Provide the [X, Y] coordinate of the cell's center where the given text is located.  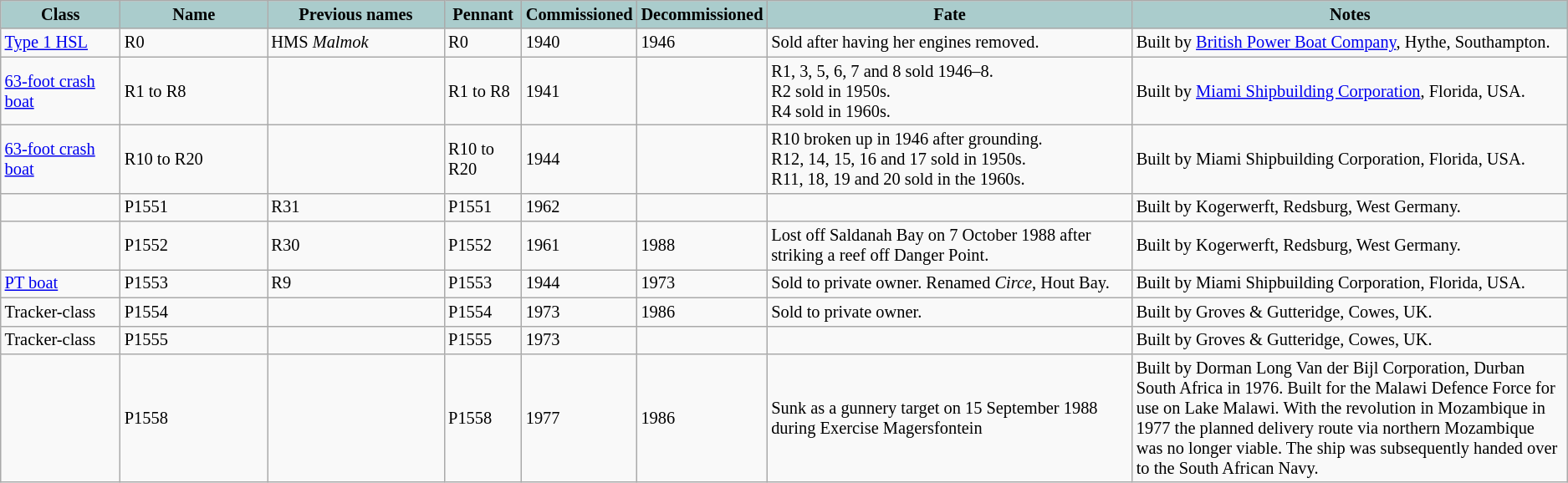
Lost off Saldanah Bay on 7 October 1988 after striking a reef off Danger Point. [950, 246]
HMS Malmok [356, 43]
1941 [580, 91]
R30 [356, 246]
Sold to private owner. Renamed Circe, Hout Bay. [950, 283]
Sold after having her engines removed. [950, 43]
R31 [356, 207]
1946 [702, 43]
Decommissioned [702, 14]
Sunk as a gunnery target on 15 September 1988 during Exercise Magersfontein [950, 418]
R1, 3, 5, 6, 7 and 8 sold 1946–8.R2 sold in 1950s.R4 sold in 1960s. [950, 91]
1977 [580, 418]
Sold to private owner. [950, 312]
PT boat [60, 283]
1988 [702, 246]
Previous names [356, 14]
Class [60, 14]
1961 [580, 246]
1962 [580, 207]
Fate [950, 14]
Notes [1350, 14]
1940 [580, 43]
Type 1 HSL [60, 43]
R9 [356, 283]
Built by British Power Boat Company, Hythe, Southampton. [1350, 43]
Commissioned [580, 14]
R10 broken up in 1946 after grounding.R12, 14, 15, 16 and 17 sold in 1950s.R11, 18, 19 and 20 sold in the 1960s. [950, 159]
Name [194, 14]
Pennant [483, 14]
